Locate the cell with the specified text and output its [X, Y] center coordinate. 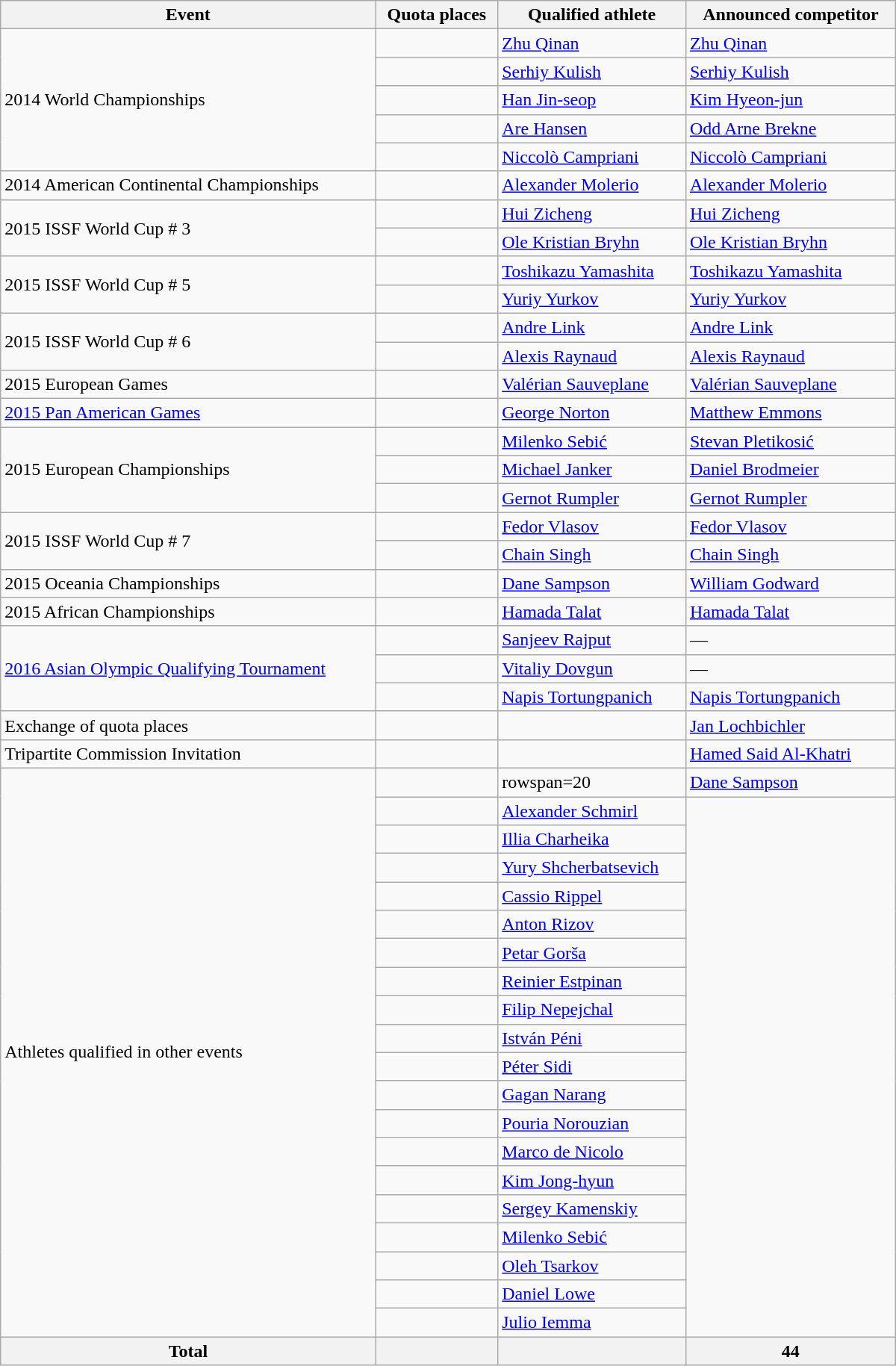
Event [188, 15]
Gagan Narang [592, 1095]
Reinier Estpinan [592, 981]
Sergey Kamenskiy [592, 1208]
rowspan=20 [592, 782]
Matthew Emmons [790, 413]
Michael Janker [592, 470]
Marco de Nicolo [592, 1152]
Anton Rizov [592, 925]
Total [188, 1351]
István Péni [592, 1038]
Yury Shcherbatsevich [592, 868]
2015 ISSF World Cup # 6 [188, 341]
Announced competitor [790, 15]
2015 European Games [188, 385]
Julio Iemma [592, 1323]
Oleh Tsarkov [592, 1266]
Vitaliy Dovgun [592, 668]
Kim Hyeon-jun [790, 100]
Alexander Schmirl [592, 810]
William Godward [790, 583]
Odd Arne Brekne [790, 128]
Illia Charheika [592, 839]
Tripartite Commission Invitation [188, 754]
2014 World Championships [188, 100]
Stevan Pletikosić [790, 441]
Daniel Brodmeier [790, 470]
Hamed Said Al-Khatri [790, 754]
2015 ISSF World Cup # 5 [188, 285]
Jan Lochbichler [790, 725]
Pouria Norouzian [592, 1123]
Han Jin-seop [592, 100]
2015 Oceania Championships [188, 583]
2016 Asian Olympic Qualifying Tournament [188, 668]
2015 African Championships [188, 612]
Filip Nepejchal [592, 1010]
Petar Gorša [592, 953]
2015 ISSF World Cup # 3 [188, 228]
Qualified athlete [592, 15]
Péter Sidi [592, 1067]
Quota places [437, 15]
2015 Pan American Games [188, 413]
Cassio Rippel [592, 896]
Kim Jong-hyun [592, 1180]
Athletes qualified in other events [188, 1052]
2015 European Championships [188, 470]
Exchange of quota places [188, 725]
44 [790, 1351]
George Norton [592, 413]
2014 American Continental Championships [188, 185]
Sanjeev Rajput [592, 640]
Are Hansen [592, 128]
Daniel Lowe [592, 1294]
2015 ISSF World Cup # 7 [188, 541]
